Pinpoint the cell where the given text exists, returning its (x, y) midpoint coordinate. 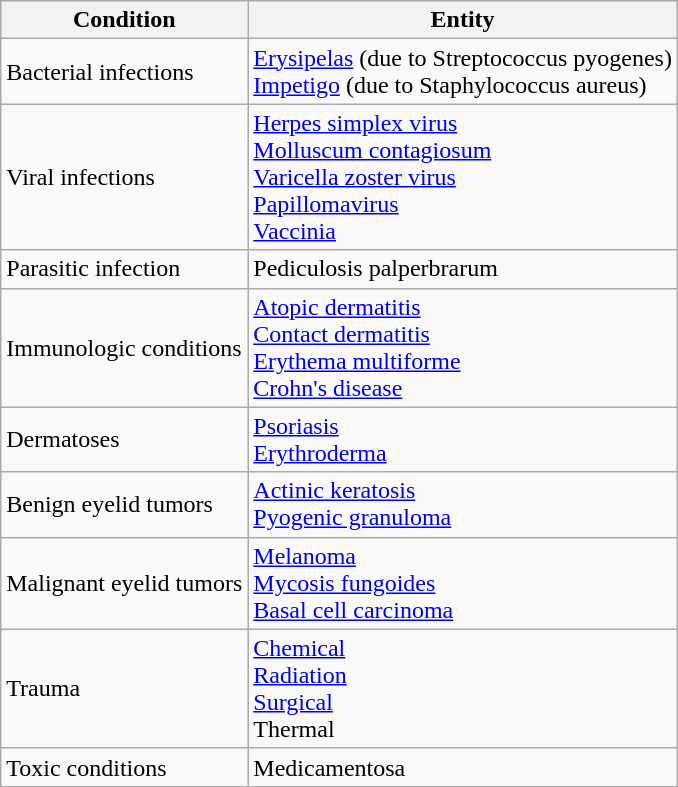
Bacterial infections (124, 72)
ChemicalRadiationSurgicalThermal (463, 688)
MelanomaMycosis fungoidesBasal cell carcinoma (463, 583)
Condition (124, 20)
Atopic dermatitisContact dermatitisErythema multiformeCrohn's disease (463, 348)
Erysipelas (due to Streptococcus pyogenes)Impetigo (due to Staphylococcus aureus) (463, 72)
Toxic conditions (124, 767)
Parasitic infection (124, 269)
Actinic keratosisPyogenic granuloma (463, 504)
Pediculosis palperbrarum (463, 269)
Viral infections (124, 177)
Trauma (124, 688)
Herpes simplex virusMolluscum contagiosumVaricella zoster virusPapillomavirusVaccinia (463, 177)
Malignant eyelid tumors (124, 583)
Immunologic conditions (124, 348)
Benign eyelid tumors (124, 504)
Entity (463, 20)
PsoriasisErythroderma (463, 440)
Dermatoses (124, 440)
Medicamentosa (463, 767)
